Identify which cell holds the provided text, then report its (x, y) central coordinate. 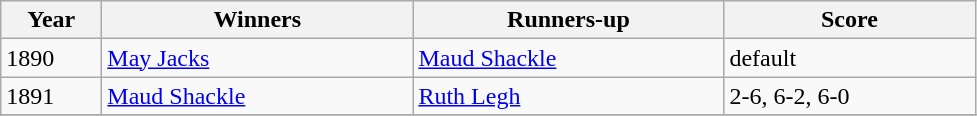
Ruth Legh (568, 96)
Score (850, 20)
1890 (52, 58)
2-6, 6-2, 6-0 (850, 96)
May Jacks (258, 58)
Runners-up (568, 20)
default (850, 58)
1891 (52, 96)
Winners (258, 20)
Year (52, 20)
